Capture the cell that displays the provided text and extract its [X, Y] central coordinate. 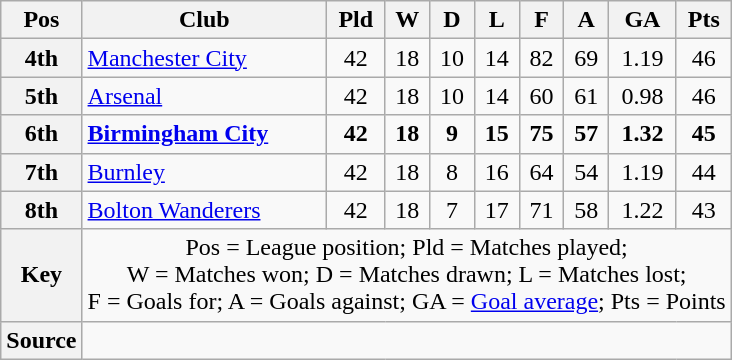
D [452, 20]
Key [42, 275]
GA [643, 20]
82 [542, 58]
45 [704, 134]
58 [586, 210]
Source [42, 340]
61 [586, 96]
8 [452, 172]
16 [496, 172]
Bolton Wanderers [204, 210]
6th [42, 134]
44 [704, 172]
9 [452, 134]
43 [704, 210]
Pts [704, 20]
7 [452, 210]
5th [42, 96]
Club [204, 20]
Burnley [204, 172]
A [586, 20]
Pos [42, 20]
L [496, 20]
1.22 [643, 210]
Pld [356, 20]
W [408, 20]
F [542, 20]
17 [496, 210]
75 [542, 134]
Manchester City [204, 58]
57 [586, 134]
60 [542, 96]
0.98 [643, 96]
71 [542, 210]
64 [542, 172]
15 [496, 134]
69 [586, 58]
8th [42, 210]
1.32 [643, 134]
54 [586, 172]
Birmingham City [204, 134]
7th [42, 172]
Arsenal [204, 96]
4th [42, 58]
